Determine the (X, Y) coordinate at the center of the cell enclosing the given text.  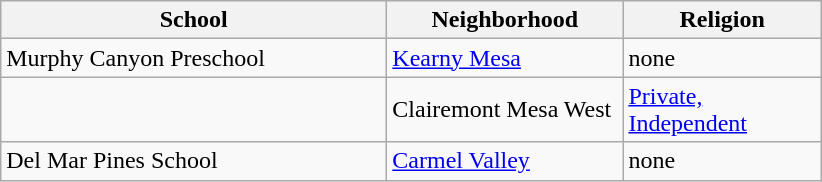
Religion (722, 20)
Clairemont Mesa West (505, 110)
School (194, 20)
Del Mar Pines School (194, 161)
Carmel Valley (505, 161)
Private, Independent (722, 110)
Neighborhood (505, 20)
Kearny Mesa (505, 58)
Murphy Canyon Preschool (194, 58)
